Search for the cell housing the specified text and yield its (X, Y) center coordinate. 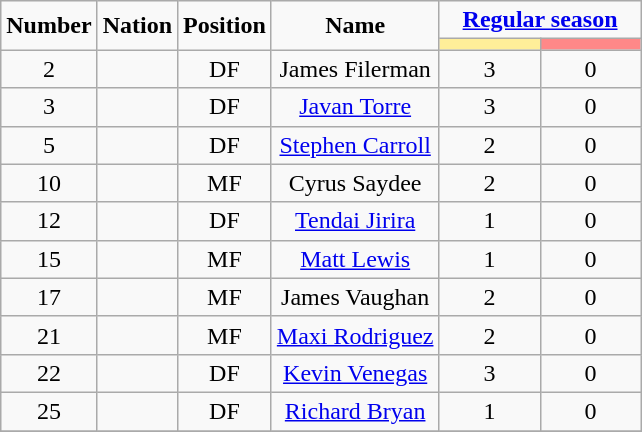
Maxi Rodriguez (355, 335)
10 (49, 183)
5 (49, 145)
Name (355, 26)
12 (49, 221)
17 (49, 297)
Cyrus Saydee (355, 183)
25 (49, 411)
Position (225, 26)
Stephen Carroll (355, 145)
Kevin Venegas (355, 373)
22 (49, 373)
Matt Lewis (355, 259)
15 (49, 259)
21 (49, 335)
Regular season (540, 20)
Nation (137, 26)
Tendai Jirira (355, 221)
Richard Bryan (355, 411)
Javan Torre (355, 107)
Number (49, 26)
James Filerman (355, 69)
James Vaughan (355, 297)
